Capture the cell that displays the provided text and extract its (X, Y) central coordinate. 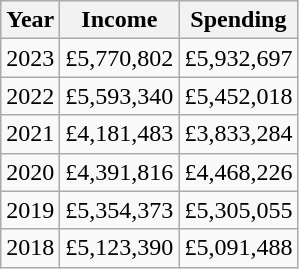
£5,932,697 (238, 58)
£5,091,488 (238, 248)
£5,770,802 (120, 58)
Year (30, 20)
2021 (30, 134)
£5,593,340 (120, 96)
2018 (30, 248)
£4,181,483 (120, 134)
2022 (30, 96)
2020 (30, 172)
£5,305,055 (238, 210)
£3,833,284 (238, 134)
2019 (30, 210)
Income (120, 20)
£5,354,373 (120, 210)
2023 (30, 58)
Spending (238, 20)
£5,123,390 (120, 248)
£4,468,226 (238, 172)
£5,452,018 (238, 96)
£4,391,816 (120, 172)
